Pinpoint the cell where the given text exists, returning its [x, y] midpoint coordinate. 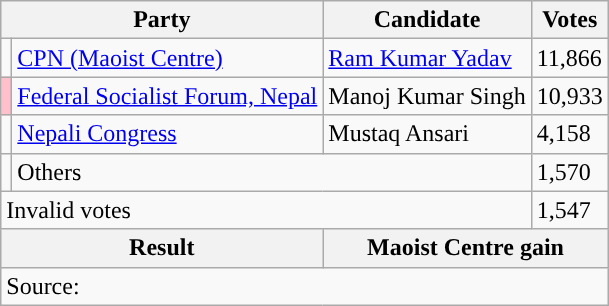
1,547 [570, 210]
Votes [570, 20]
Ram Kumar Yadav [427, 58]
Manoj Kumar Singh [427, 96]
1,570 [570, 172]
Source: [305, 286]
4,158 [570, 134]
Party [162, 20]
Invalid votes [266, 210]
10,933 [570, 96]
Federal Socialist Forum, Nepal [168, 96]
Others [272, 172]
Maoist Centre gain [466, 248]
CPN (Maoist Centre) [168, 58]
Nepali Congress [168, 134]
11,866 [570, 58]
Mustaq Ansari [427, 134]
Candidate [427, 20]
Result [162, 248]
